Extract the [x, y] coordinate from the center of the cell holding the provided text.  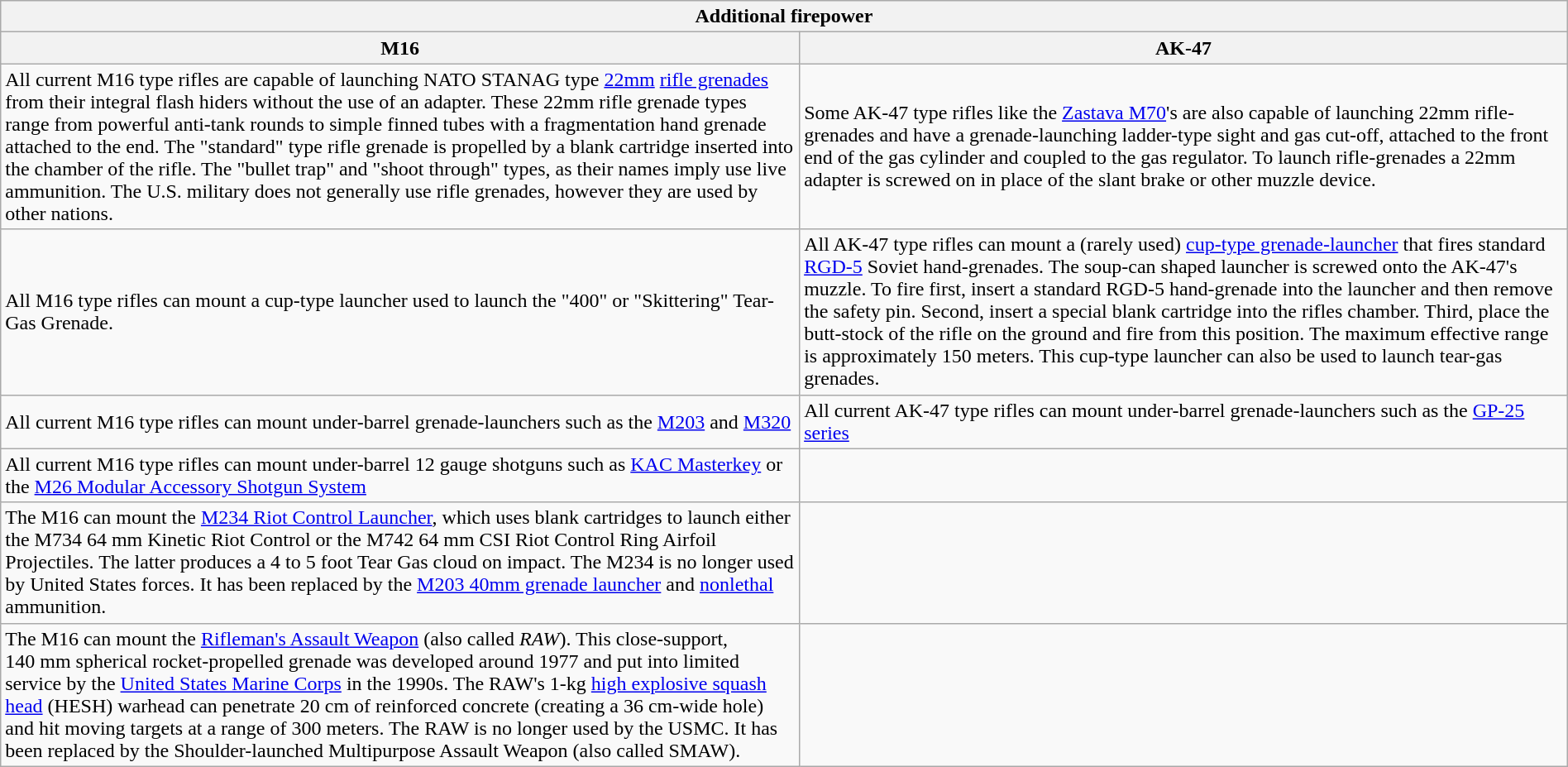
AK-47 [1184, 48]
All current M16 type rifles can mount under-barrel grenade-launchers such as the M203 and M320 [400, 422]
All current AK-47 type rifles can mount under-barrel grenade-launchers such as the GP-25 series [1184, 422]
Additional firepower [784, 17]
All M16 type rifles can mount a cup-type launcher used to launch the "400" or "Skittering" Tear-Gas Grenade. [400, 312]
All current M16 type rifles can mount under-barrel 12 gauge shotguns such as KAC Masterkey or the M26 Modular Accessory Shotgun System [400, 475]
M16 [400, 48]
